Scan for the cell matching the given text and deliver its (X, Y) coordinate at center. 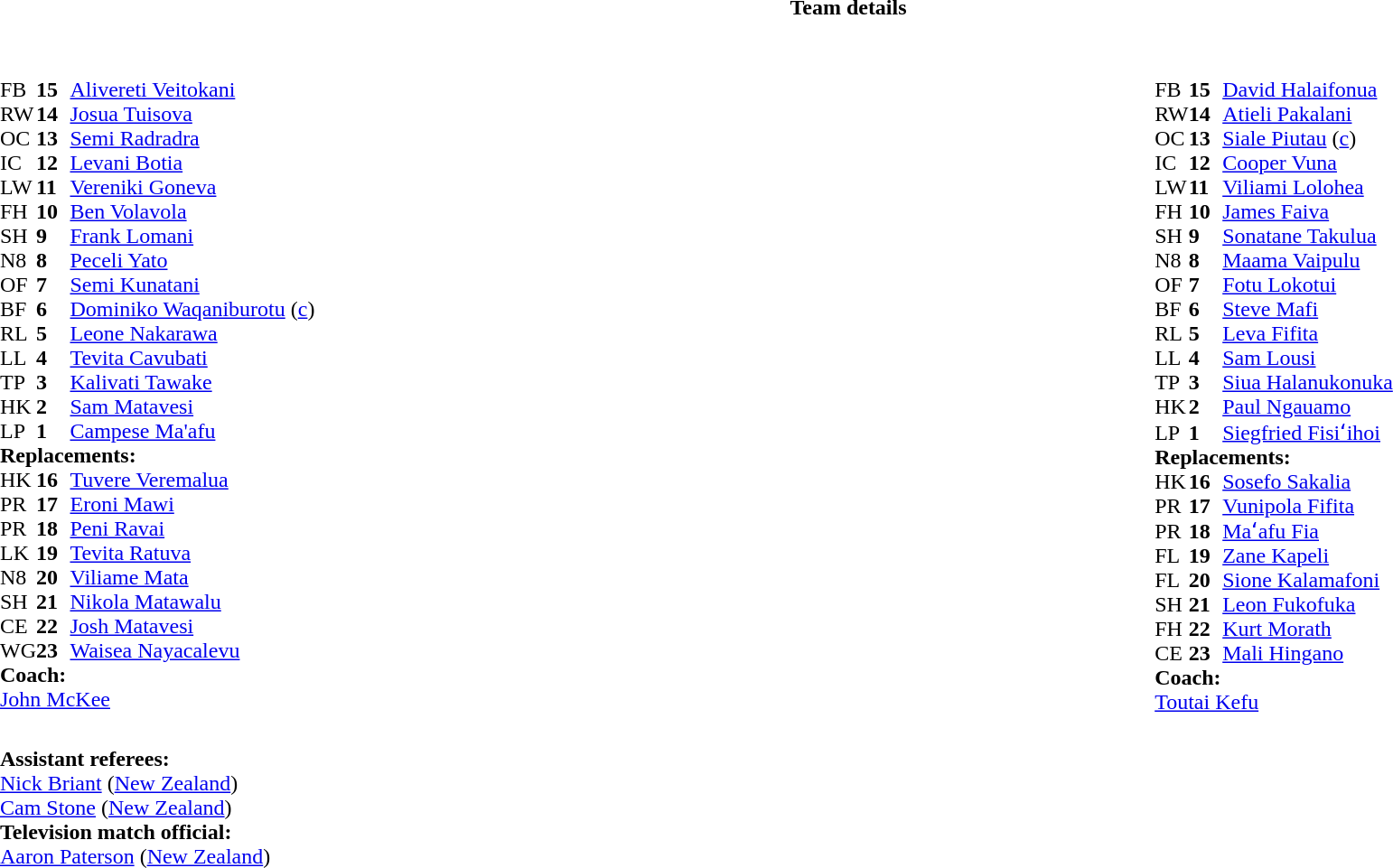
James Faiva (1308, 211)
Semi Kunatani (192, 285)
LK (18, 553)
Dominiko Waqaniburotu (c) (192, 309)
Leva Fifita (1308, 334)
Cooper Vuna (1308, 163)
Kurt Morath (1308, 629)
Vereniki Goneva (192, 188)
Frank Lomani (192, 237)
Tevita Cavubati (192, 358)
Levani Botia (192, 163)
Campese Ma'afu (192, 432)
Tevita Ratuva (192, 553)
Siegfried Fisiʻihoi (1308, 432)
Viliame Mata (192, 578)
John McKee (157, 699)
Sosefo Sakalia (1308, 482)
Eroni Mawi (192, 504)
Peceli Yato (192, 260)
Leone Nakarawa (192, 334)
Sam Lousi (1308, 358)
Siua Halanukonuka (1308, 383)
Maama Vaipulu (1308, 260)
Sam Matavesi (192, 406)
Maʻafu Fia (1308, 531)
Toutai Kefu (1274, 703)
Zane Kapeli (1308, 556)
Steve Mafi (1308, 309)
Fotu Lokotui (1308, 285)
Siale Piutau (c) (1308, 139)
WG (18, 650)
Vunipola Fifita (1308, 506)
Leon Fukofuka (1308, 605)
Waisea Nayacalevu (192, 650)
Alivereti Veitokani (192, 90)
Sonatane Takulua (1308, 237)
Kalivati Tawake (192, 383)
Semi Radradra (192, 139)
Tuvere Veremalua (192, 481)
Paul Ngauamo (1308, 406)
Josh Matavesi (192, 627)
Peni Ravai (192, 529)
Josua Tuisova (192, 114)
Sione Kalamafoni (1308, 580)
Mali Hingano (1308, 654)
Nikola Matawalu (192, 602)
David Halaifonua (1308, 90)
Atieli Pakalani (1308, 114)
Ben Volavola (192, 211)
Viliami Lolohea (1308, 188)
